Determine the [x, y] coordinate at the center of the cell enclosing the given text.  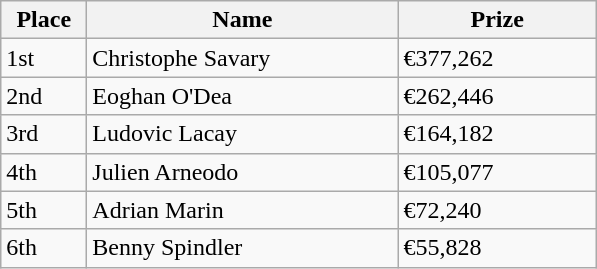
Julien Arneodo [242, 172]
5th [44, 210]
€377,262 [498, 58]
2nd [44, 96]
€164,182 [498, 134]
1st [44, 58]
Place [44, 20]
6th [44, 248]
Benny Spindler [242, 248]
Adrian Marin [242, 210]
4th [44, 172]
€105,077 [498, 172]
Christophe Savary [242, 58]
€72,240 [498, 210]
Prize [498, 20]
€55,828 [498, 248]
Eoghan O'Dea [242, 96]
Name [242, 20]
3rd [44, 134]
Ludovic Lacay [242, 134]
€262,446 [498, 96]
